Locate the cell with the specified text and output its [x, y] center coordinate. 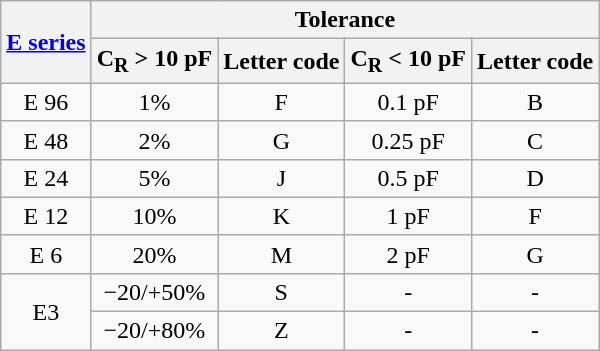
CR < 10 pF [408, 61]
E 96 [46, 102]
0.25 pF [408, 140]
E 48 [46, 140]
K [282, 216]
1% [154, 102]
E3 [46, 311]
5% [154, 178]
S [282, 292]
E 24 [46, 178]
Tolerance [345, 20]
M [282, 254]
10% [154, 216]
−20/+50% [154, 292]
CR > 10 pF [154, 61]
B [534, 102]
1 pF [408, 216]
E series [46, 42]
E 12 [46, 216]
0.1 pF [408, 102]
0.5 pF [408, 178]
J [282, 178]
−20/+80% [154, 331]
Z [282, 331]
C [534, 140]
2 pF [408, 254]
D [534, 178]
20% [154, 254]
E 6 [46, 254]
2% [154, 140]
